For the text-containing cell, return its midpoint in [X, Y] coordinate format. 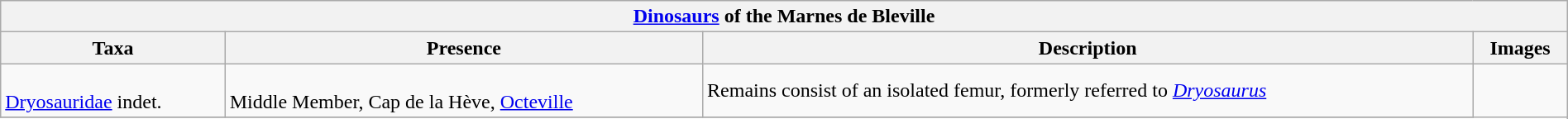
Images [1520, 48]
Middle Member, Cap de la Hève, Octeville [463, 91]
Dryosauridae indet. [113, 91]
Taxa [113, 48]
Presence [463, 48]
Description [1088, 48]
Remains consist of an isolated femur, formerly referred to Dryosaurus [1088, 91]
Dinosaurs of the Marnes de Bleville [784, 17]
